From the cell containing the given text, extract its center point as [x, y] coordinate. 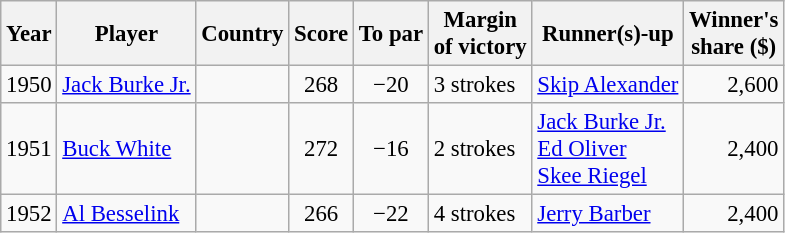
Jack Burke Jr. [126, 85]
2 strokes [480, 149]
−16 [390, 149]
−20 [390, 85]
Marginof victory [480, 34]
3 strokes [480, 85]
Score [322, 34]
Buck White [126, 149]
4 strokes [480, 214]
−22 [390, 214]
2,600 [734, 85]
268 [322, 85]
To par [390, 34]
Year [29, 34]
Player [126, 34]
Winner'sshare ($) [734, 34]
1951 [29, 149]
272 [322, 149]
Al Besselink [126, 214]
Jerry Barber [608, 214]
Jack Burke Jr. Ed Oliver Skee Riegel [608, 149]
Skip Alexander [608, 85]
1950 [29, 85]
266 [322, 214]
Country [242, 34]
1952 [29, 214]
Runner(s)-up [608, 34]
